Extract the [x, y] coordinate from the center of the cell holding the provided text.  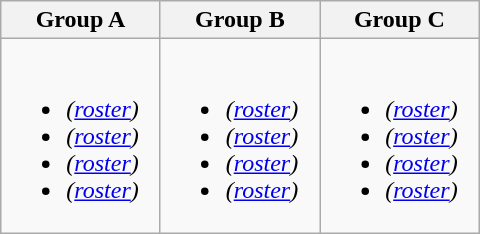
Group B [240, 20]
Group C [400, 20]
Group A [80, 20]
